For the text-containing cell, return its midpoint in [x, y] coordinate format. 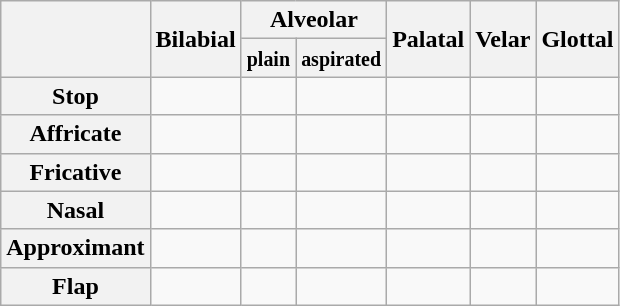
Affricate [76, 134]
Flap [76, 286]
Palatal [428, 39]
Velar [503, 39]
Glottal [578, 39]
aspirated [342, 58]
Fricative [76, 172]
Approximant [76, 248]
Alveolar [314, 20]
plain [268, 58]
Nasal [76, 210]
Bilabial [196, 39]
Stop [76, 96]
